Provide the [X, Y] coordinate of the cell's center where the given text is located.  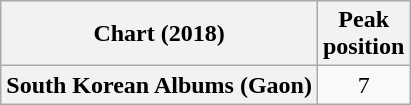
Chart (2018) [160, 34]
7 [363, 85]
Peak position [363, 34]
South Korean Albums (Gaon) [160, 85]
